Provide the (x, y) coordinate of the cell's center where the given text is located.  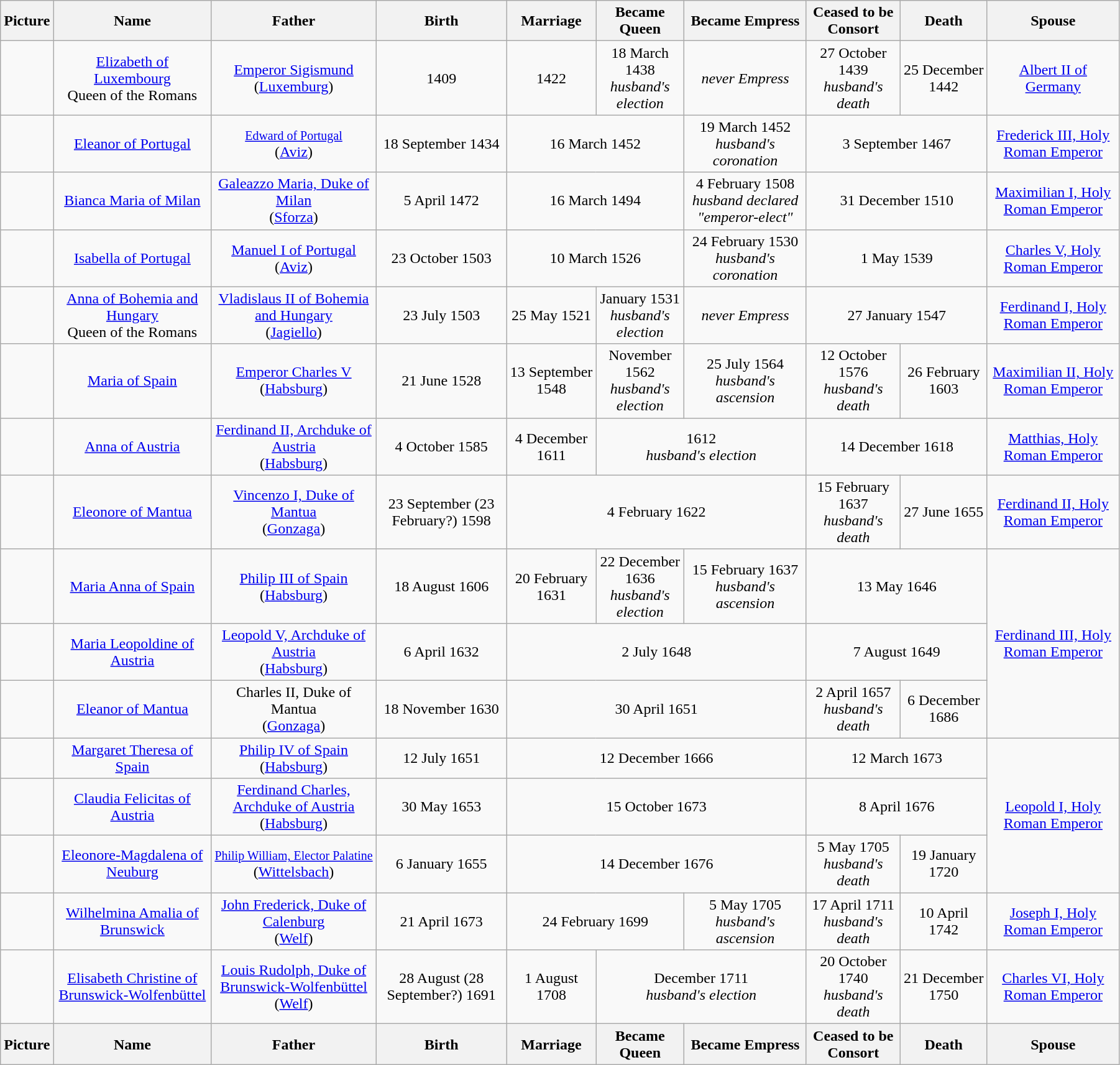
Edward of Portugal(Aviz) (294, 144)
20 October 1740husband's death (853, 987)
18 September 1434 (441, 144)
Albert II of Germany (1053, 78)
Margaret Theresa of Spain (132, 757)
Anna of Austria (132, 446)
Louis Rudolph, Duke of Brunswick-Wolfenbüttel(Welf) (294, 987)
Elisabeth Christine of Brunswick-Wolfenbüttel (132, 987)
23 October 1503 (441, 258)
16 March 1452 (595, 144)
27 June 1655 (943, 512)
28 August (28 September?) 1691 (441, 987)
27 October 1439husband's death (853, 78)
Galeazzo Maria, Duke of Milan(Sforza) (294, 201)
Maximilian II, Holy Roman Emperor (1053, 380)
13 September 1548 (551, 380)
Leopold I, Holy Roman Emperor (1053, 814)
7 August 1649 (896, 652)
Maximilian I, Holy Roman Emperor (1053, 201)
31 December 1510 (896, 201)
12 October 1576husband's death (853, 380)
24 February 1699 (595, 921)
10 April 1742 (943, 921)
17 April 1711husband's death (853, 921)
Ferdinand III, Holy Roman Emperor (1053, 643)
1422 (551, 78)
4 February 1508husband declared "emperor-elect" (746, 201)
Ferdinand II, Archduke of Austria(Habsburg) (294, 446)
21 April 1673 (441, 921)
Vincenzo I, Duke of Mantua(Gonzaga) (294, 512)
Frederick III, Holy Roman Emperor (1053, 144)
26 February 1603 (943, 380)
27 January 1547 (896, 315)
4 December 1611 (551, 446)
22 December 1636husband's election (640, 586)
21 December 1750 (943, 987)
3 September 1467 (896, 144)
Isabella of Portugal (132, 258)
1612husband's election (701, 446)
Charles II, Duke of Mantua(Gonzaga) (294, 709)
Philip III of Spain(Habsburg) (294, 586)
Eleanor of Portugal (132, 144)
25 July 1564husband's ascension (746, 380)
2 April 1657 husband's death (853, 709)
January 1531husband's election (640, 315)
Maria Leopoldine of Austria (132, 652)
18 March 1438husband's election (640, 78)
Elizabeth of LuxembourgQueen of the Romans (132, 78)
Anna of Bohemia and HungaryQueen of the Romans (132, 315)
20 February 1631 (551, 586)
Ferdinand Charles, Archduke of Austria(Habsburg) (294, 807)
Philip IV of Spain(Habsburg) (294, 757)
Maria Anna of Spain (132, 586)
1 August 1708 (551, 987)
10 March 1526 (595, 258)
Matthias, Holy Roman Emperor (1053, 446)
21 June 1528 (441, 380)
December 1711husband's election (701, 987)
2 July 1648 (656, 652)
Charles VI, Holy Roman Emperor (1053, 987)
6 April 1632 (441, 652)
30 April 1651 (656, 709)
25 December 1442 (943, 78)
Manuel I of Portugal(Aviz) (294, 258)
Eleonore of Mantua (132, 512)
12 December 1666 (656, 757)
Eleonore-Magdalena of Neuburg (132, 864)
8 April 1676 (896, 807)
4 February 1622 (656, 512)
Charles V, Holy Roman Emperor (1053, 258)
Wilhelmina Amalia of Brunswick (132, 921)
15 October 1673 (656, 807)
16 March 1494 (595, 201)
Ferdinand II, Holy Roman Emperor (1053, 512)
Vladislaus II of Bohemia and Hungary(Jagiello) (294, 315)
19 January 1720 (943, 864)
5 April 1472 (441, 201)
1409 (441, 78)
Joseph I, Holy Roman Emperor (1053, 921)
Emperor Sigismund(Luxemburg) (294, 78)
Bianca Maria of Milan (132, 201)
14 December 1618 (896, 446)
5 May 1705husband's death (853, 864)
Leopold V, Archduke of Austria(Habsburg) (294, 652)
24 February 1530husband's coronation (746, 258)
15 February 1637husband's death (853, 512)
30 May 1653 (441, 807)
4 October 1585 (441, 446)
Emperor Charles V(Habsburg) (294, 380)
12 July 1651 (441, 757)
19 March 1452husband's coronation (746, 144)
November 1562husband's election (640, 380)
Maria of Spain (132, 380)
6 December 1686 (943, 709)
John Frederick, Duke of Calenburg(Welf) (294, 921)
18 November 1630 (441, 709)
18 August 1606 (441, 586)
15 February 1637husband's ascension (746, 586)
6 January 1655 (441, 864)
5 May 1705husband's ascension (746, 921)
Philip William, Elector Palatine(Wittelsbach) (294, 864)
Claudia Felicitas of Austria (132, 807)
23 September (23 February?) 1598 (441, 512)
25 May 1521 (551, 315)
13 May 1646 (896, 586)
23 July 1503 (441, 315)
Ferdinand I, Holy Roman Emperor (1053, 315)
1 May 1539 (896, 258)
12 March 1673 (896, 757)
Eleanor of Mantua (132, 709)
14 December 1676 (656, 864)
